Return the (X, Y) coordinate for the center point of the cell that contains the specified text.  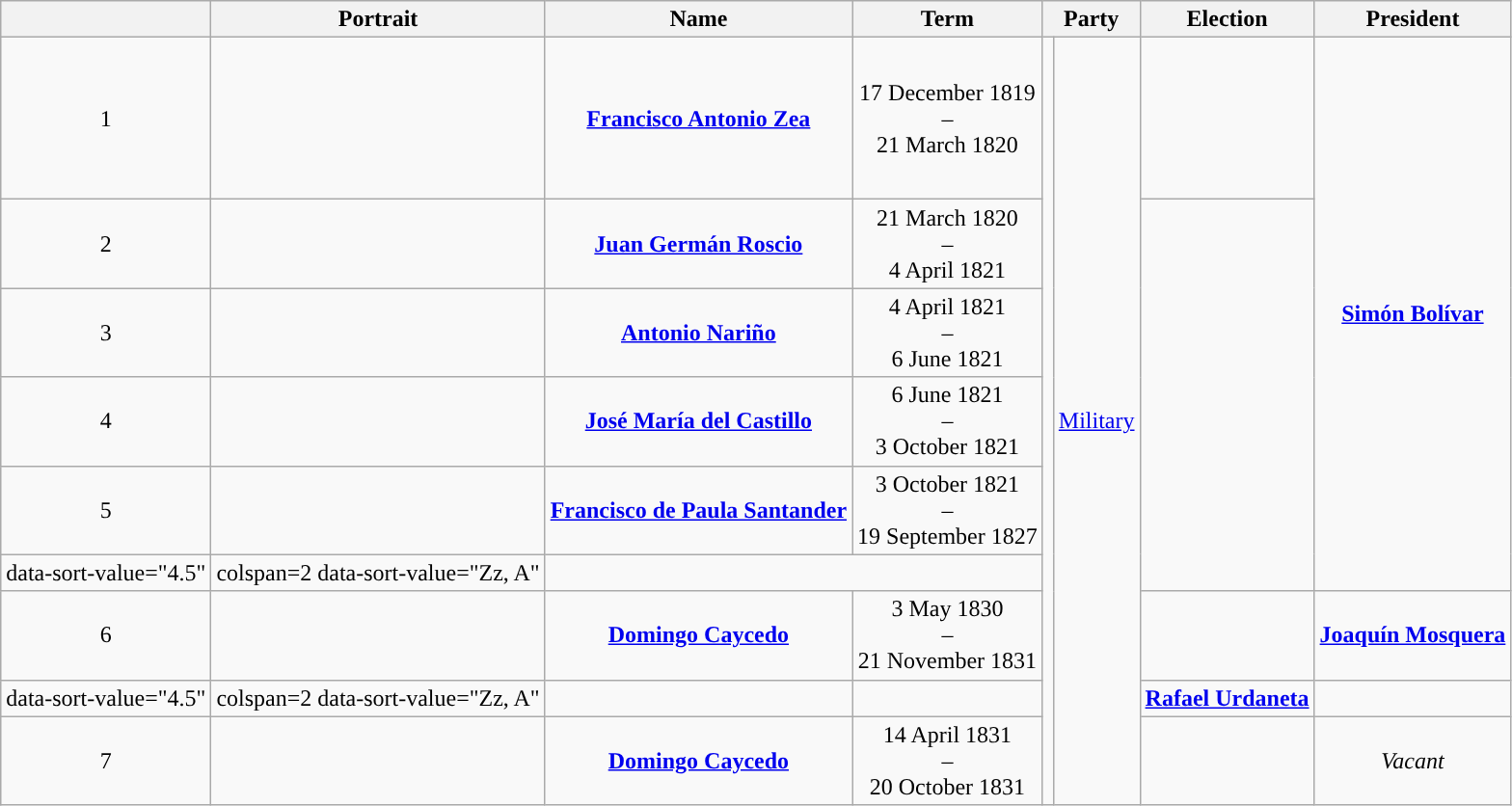
Name (698, 19)
1 (106, 119)
José María del Castillo (698, 421)
3 (106, 333)
Portrait (378, 19)
4 April 1821–6 June 1821 (948, 333)
Juan Germán Roscio (698, 244)
Election (1227, 19)
Military (1096, 421)
17 December 1819–21 March 1820 (948, 119)
21 March 1820–4 April 1821 (948, 244)
6 (106, 635)
3 October 1821–19 September 1827 (948, 510)
7 (106, 761)
Rafael Urdaneta (1227, 698)
2 (106, 244)
Francisco Antonio Zea (698, 119)
Simón Bolívar (1413, 314)
4 (106, 421)
3 May 1830–21 November 1831 (948, 635)
14 April 1831–20 October 1831 (948, 761)
5 (106, 510)
President (1413, 19)
Vacant (1413, 761)
Joaquín Mosquera (1413, 635)
Francisco de Paula Santander (698, 510)
6 June 1821–3 October 1821 (948, 421)
Party (1092, 19)
Antonio Nariño (698, 333)
Term (948, 19)
